For the text-containing cell, return its midpoint in [x, y] coordinate format. 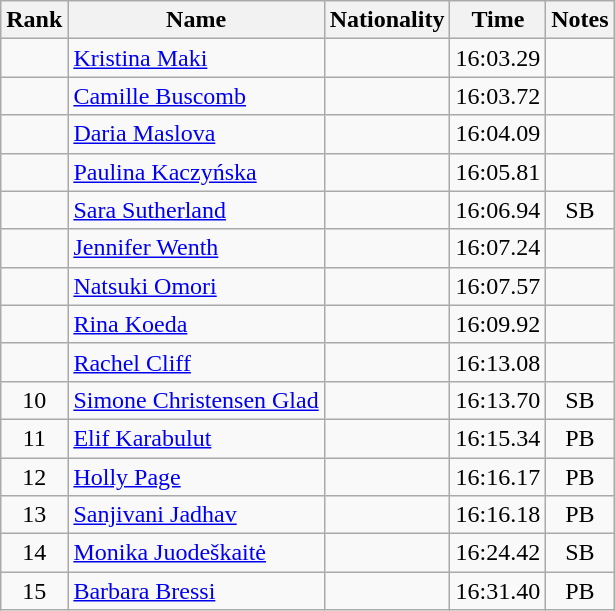
Simone Christensen Glad [196, 400]
Time [498, 20]
11 [34, 438]
Monika Juodeškaitė [196, 553]
16:16.18 [498, 515]
13 [34, 515]
Rank [34, 20]
16:03.72 [498, 96]
14 [34, 553]
Elif Karabulut [196, 438]
Jennifer Wenth [196, 248]
Rina Koeda [196, 324]
Daria Maslova [196, 134]
16:24.42 [498, 553]
Paulina Kaczyńska [196, 172]
Rachel Cliff [196, 362]
Holly Page [196, 477]
16:04.09 [498, 134]
Name [196, 20]
Camille Buscomb [196, 96]
Barbara Bressi [196, 591]
Nationality [387, 20]
16:07.57 [498, 286]
16:07.24 [498, 248]
16:03.29 [498, 58]
Sara Sutherland [196, 210]
Natsuki Omori [196, 286]
16:06.94 [498, 210]
12 [34, 477]
16:15.34 [498, 438]
16:16.17 [498, 477]
16:31.40 [498, 591]
15 [34, 591]
10 [34, 400]
Sanjivani Jadhav [196, 515]
16:05.81 [498, 172]
Notes [580, 20]
16:09.92 [498, 324]
16:13.08 [498, 362]
Kristina Maki [196, 58]
16:13.70 [498, 400]
